For the text-containing cell, return its midpoint in (x, y) coordinate format. 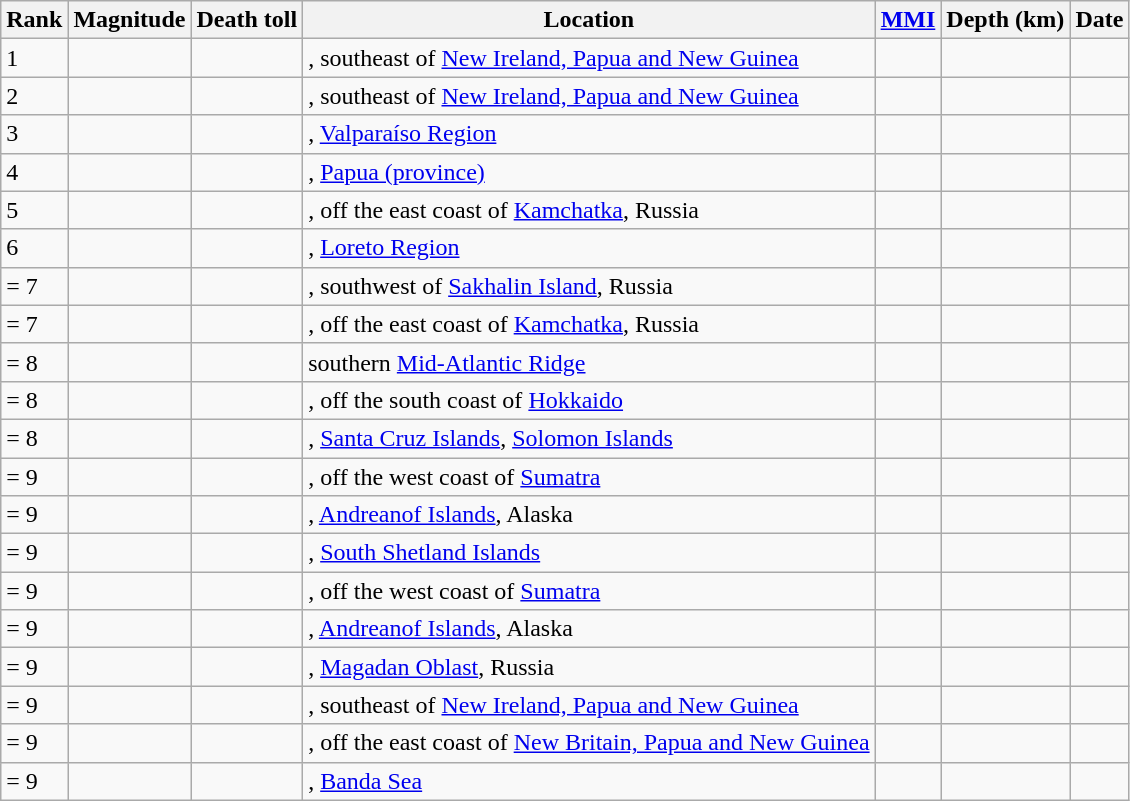
southern Mid-Atlantic Ridge (589, 362)
2 (34, 96)
, off the south coast of Hokkaido (589, 400)
, off the east coast of New Britain, Papua and New Guinea (589, 743)
6 (34, 248)
Depth (km) (1006, 20)
Rank (34, 20)
, Magadan Oblast, Russia (589, 667)
MMI (908, 20)
, Valparaíso Region (589, 134)
Location (589, 20)
, Santa Cruz Islands, Solomon Islands (589, 438)
5 (34, 210)
4 (34, 172)
, southwest of Sakhalin Island, Russia (589, 286)
Magnitude (130, 20)
3 (34, 134)
Death toll (247, 20)
, South Shetland Islands (589, 553)
, Loreto Region (589, 248)
1 (34, 58)
Date (1100, 20)
, Papua (province) (589, 172)
, Banda Sea (589, 781)
